For the text-containing cell, return its midpoint in [X, Y] coordinate format. 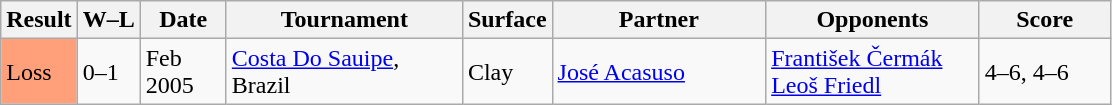
José Acasuso [659, 72]
Date [183, 20]
Tournament [344, 20]
Result [39, 20]
Partner [659, 20]
Score [1044, 20]
Loss [39, 72]
František Čermák Leoš Friedl [873, 72]
0–1 [108, 72]
Clay [507, 72]
Opponents [873, 20]
Costa Do Sauipe, Brazil [344, 72]
W–L [108, 20]
Surface [507, 20]
Feb 2005 [183, 72]
4–6, 4–6 [1044, 72]
